Find where the given text appears and provide that cell's center as [X, Y] coordinate. 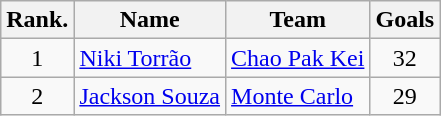
1 [38, 58]
Name [150, 20]
Monte Carlo [298, 96]
Goals [405, 20]
Jackson Souza [150, 96]
2 [38, 96]
29 [405, 96]
Niki Torrão [150, 58]
32 [405, 58]
Chao Pak Kei [298, 58]
Rank. [38, 20]
Team [298, 20]
